Extract the [x, y] coordinate from the center of the cell holding the provided text.  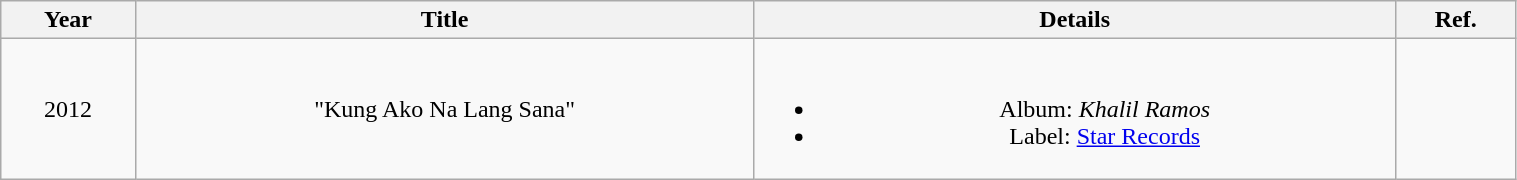
Details [1074, 20]
"Kung Ako Na Lang Sana" [444, 109]
2012 [68, 109]
Title [444, 20]
Album: Khalil RamosLabel: Star Records [1074, 109]
Ref. [1456, 20]
Year [68, 20]
